Locate the cell with the specified text and output its (X, Y) center coordinate. 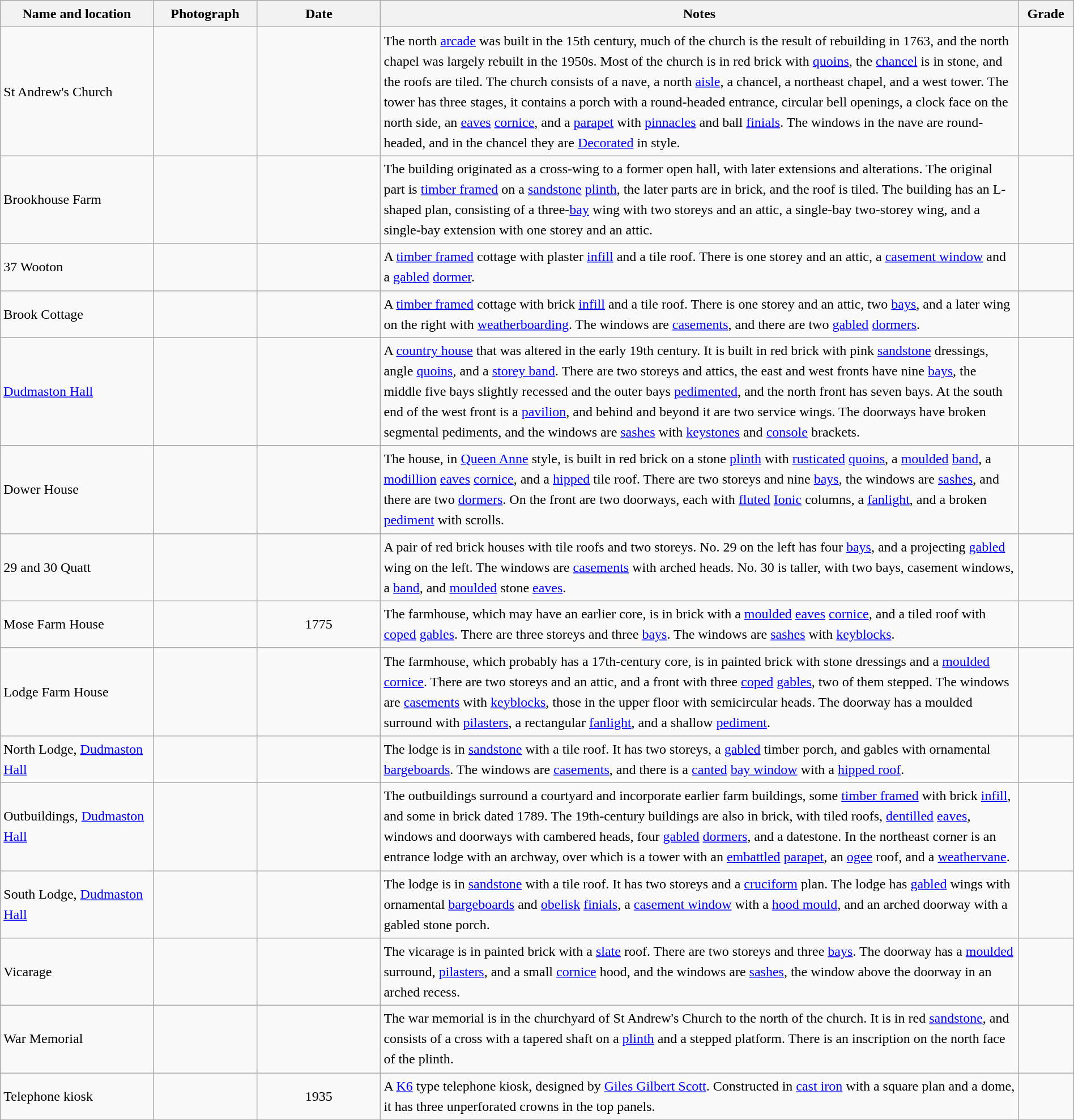
1935 (319, 1096)
1775 (319, 624)
Telephone kiosk (77, 1096)
Brookhouse Farm (77, 199)
North Lodge, Dudmaston Hall (77, 759)
War Memorial (77, 1040)
29 and 30 Quatt (77, 567)
Brook Cottage (77, 314)
Name and location (77, 14)
South Lodge, Dudmaston Hall (77, 905)
Dudmaston Hall (77, 392)
Mose Farm House (77, 624)
Lodge Farm House (77, 692)
Date (319, 14)
Grade (1046, 14)
Notes (699, 14)
Vicarage (77, 972)
Photograph (205, 14)
St Andrew's Church (77, 92)
Dower House (77, 489)
A timber framed cottage with plaster infill and a tile roof. There is one storey and an attic, a casement window and a gabled dormer. (699, 267)
37 Wooton (77, 267)
Outbuildings, Dudmaston Hall (77, 827)
